Extract the [x, y] coordinate from the center of the cell holding the provided text.  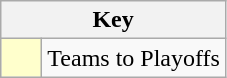
Teams to Playoffs [134, 58]
Key [114, 20]
